Return the [x, y] coordinate for the center point of the cell that contains the specified text.  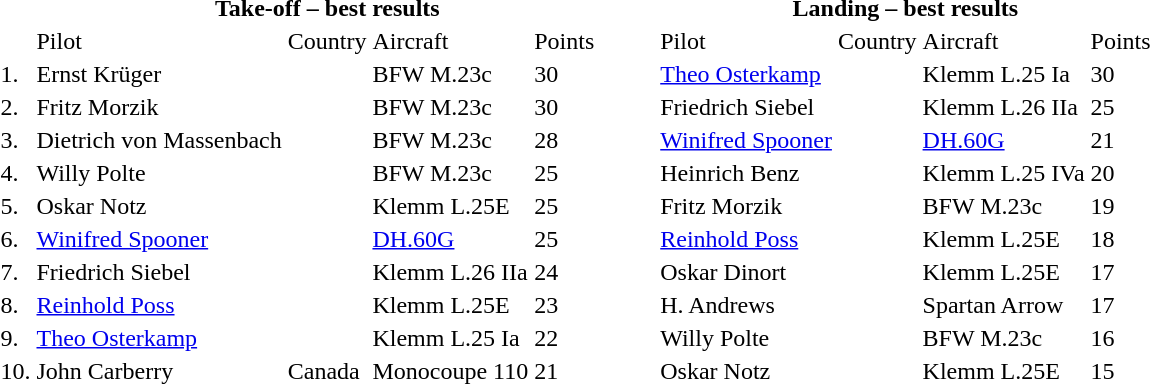
Klemm L.25 IVa [1004, 173]
24 [576, 272]
H. Andrews [746, 305]
22 [576, 338]
Spartan Arrow [1004, 305]
Oskar Notz [159, 206]
28 [576, 140]
Ernst Krüger [159, 74]
Oskar Dinort [746, 272]
Heinrich Benz [746, 173]
Dietrich von Massenbach [159, 140]
23 [576, 305]
Points [576, 41]
